For the text-containing cell, return its midpoint in [x, y] coordinate format. 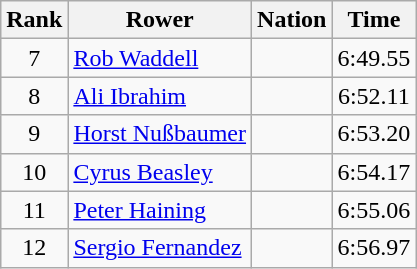
Cyrus Beasley [160, 172]
8 [34, 96]
Peter Haining [160, 210]
6:49.55 [374, 58]
6:53.20 [374, 134]
7 [34, 58]
Rob Waddell [160, 58]
10 [34, 172]
Rank [34, 20]
6:52.11 [374, 96]
Nation [292, 20]
12 [34, 248]
Rower [160, 20]
6:55.06 [374, 210]
Ali Ibrahim [160, 96]
9 [34, 134]
6:56.97 [374, 248]
6:54.17 [374, 172]
Time [374, 20]
Sergio Fernandez [160, 248]
Horst Nußbaumer [160, 134]
11 [34, 210]
